Scan for the cell matching the given text and deliver its [x, y] coordinate at center. 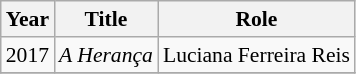
A Herança [106, 55]
Title [106, 19]
Role [256, 19]
2017 [28, 55]
Luciana Ferreira Reis [256, 55]
Year [28, 19]
